Extract the [X, Y] coordinate from the center of the cell holding the provided text.  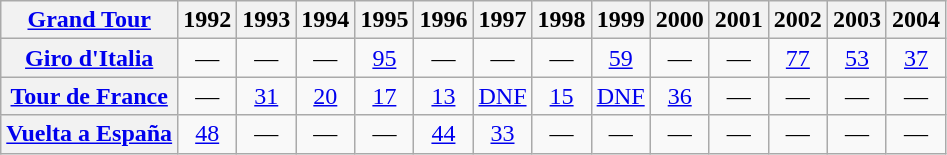
59 [620, 58]
1993 [266, 20]
Tour de France [90, 96]
20 [326, 96]
13 [444, 96]
48 [208, 134]
33 [502, 134]
53 [856, 58]
1996 [444, 20]
37 [916, 58]
1992 [208, 20]
1995 [384, 20]
17 [384, 96]
1999 [620, 20]
95 [384, 58]
Grand Tour [90, 20]
1998 [562, 20]
77 [798, 58]
2000 [680, 20]
2002 [798, 20]
15 [562, 96]
2001 [738, 20]
Vuelta a España [90, 134]
Giro d'Italia [90, 58]
2003 [856, 20]
44 [444, 134]
2004 [916, 20]
1997 [502, 20]
36 [680, 96]
1994 [326, 20]
31 [266, 96]
